Capture the cell that displays the provided text and extract its (X, Y) central coordinate. 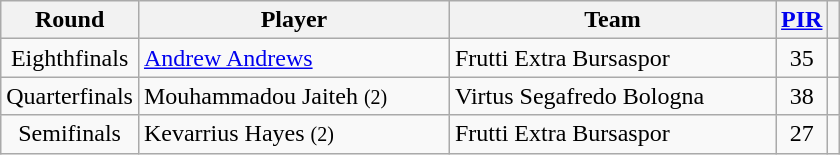
Round (70, 20)
Eighthfinals (70, 58)
Quarterfinals (70, 96)
27 (802, 134)
Andrew Andrews (294, 58)
Mouhammadou Jaiteh (2) (294, 96)
Team (612, 20)
Kevarrius Hayes (2) (294, 134)
38 (802, 96)
Virtus Segafredo Bologna (612, 96)
Semifinals (70, 134)
Player (294, 20)
35 (802, 58)
PIR (802, 20)
